Search for the cell housing the specified text and yield its (X, Y) center coordinate. 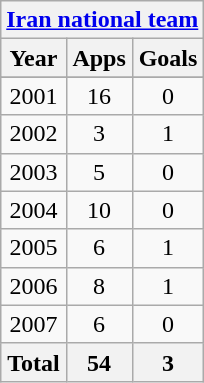
2003 (34, 172)
2001 (34, 96)
2007 (34, 324)
54 (99, 362)
16 (99, 96)
2005 (34, 248)
8 (99, 286)
10 (99, 210)
2006 (34, 286)
Year (34, 58)
5 (99, 172)
Goals (168, 58)
Apps (99, 58)
Total (34, 362)
2002 (34, 134)
2004 (34, 210)
Iran national team (102, 20)
